Determine the [x, y] coordinate at the center of the cell enclosing the given text.  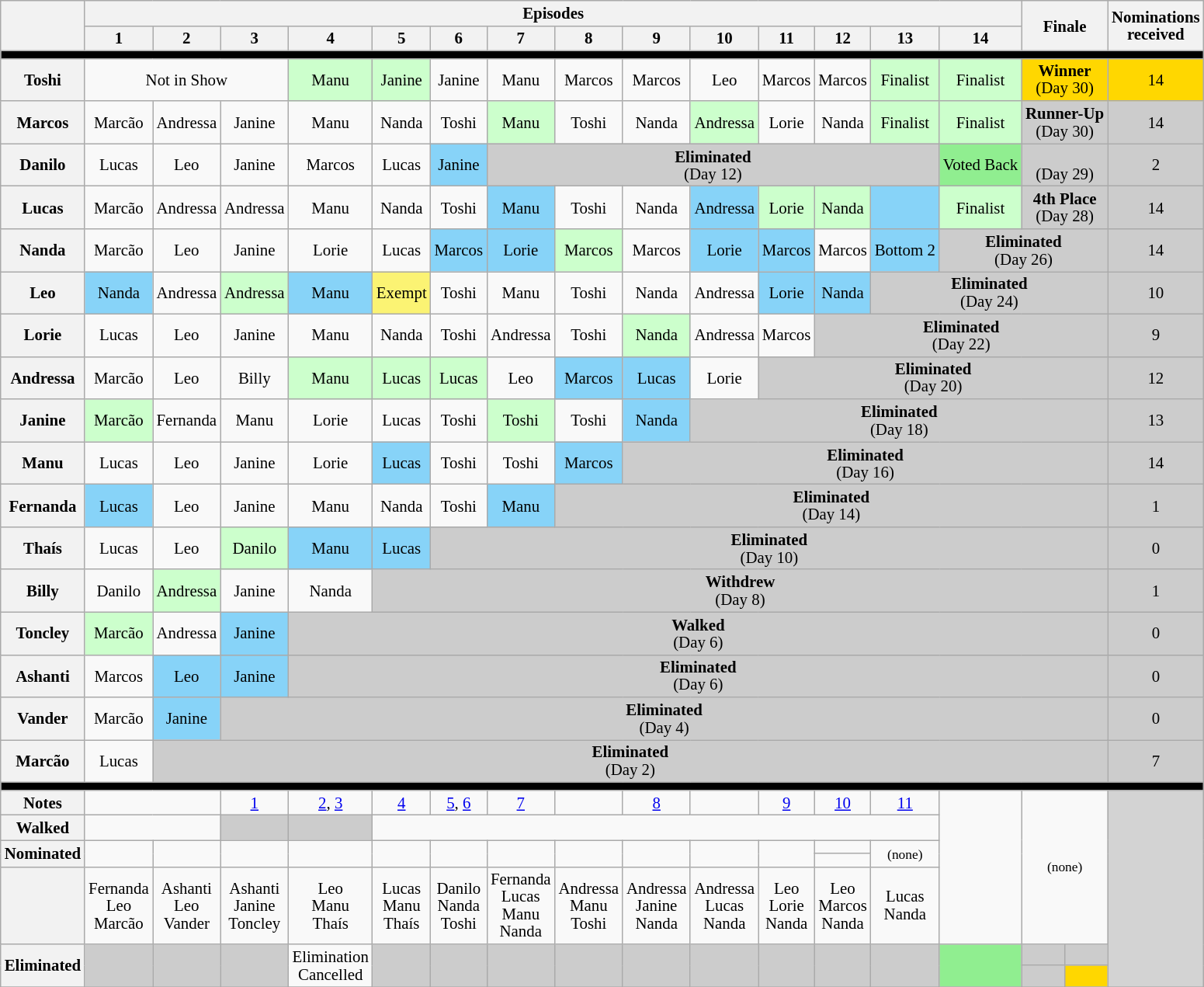
Eliminated(Day 20) [933, 377]
Walked [43, 828]
Eliminated(Day 16) [865, 463]
Eliminated(Day 22) [961, 335]
LeoManuThaís [331, 905]
(Day 29) [1065, 165]
5, 6 [459, 802]
AndressaJanineNanda [657, 905]
LeoMarcosNanda [842, 905]
Voted Back [980, 165]
Thaís [43, 548]
LucasNanda [905, 905]
Eliminated(Day 2) [630, 761]
LeoLorieNanda [786, 905]
Eliminated(Day 4) [664, 719]
Walked(Day 6) [699, 634]
6 [459, 38]
Eliminated(Day 26) [1023, 250]
Episodes [553, 13]
LucasManuThaís [402, 905]
Exempt [402, 292]
3 [255, 38]
Notes [43, 802]
Eliminated(Day 18) [899, 421]
Eliminated(Day 10) [770, 548]
AndressaLucasNanda [723, 905]
AshantiLeoVander [186, 905]
Eliminated(Day 6) [699, 676]
Toncley [43, 634]
Eliminated(Day 14) [832, 506]
FernandaLeoMarcão [118, 905]
DaniloNandaToshi [459, 905]
FernandaLucasManuNanda [520, 905]
Winner(Day 30) [1065, 79]
Nominated [43, 853]
4th Place(Day 28) [1065, 208]
Nominationsreceived [1155, 26]
Runner-Up(Day 30) [1065, 123]
EliminationCancelled [331, 966]
Eliminated [43, 966]
AndressaManuToshi [588, 905]
5 [402, 38]
Not in Show [186, 79]
Eliminated(Day 12) [713, 165]
2, 3 [331, 802]
Ashanti [43, 676]
Finale [1065, 26]
Withdrew(Day 8) [741, 590]
Vander [43, 719]
Eliminated(Day 24) [989, 292]
Bottom 2 [905, 250]
AshantiJanineToncley [255, 905]
